Provide the (X, Y) coordinate of the cell's center where the given text is located.  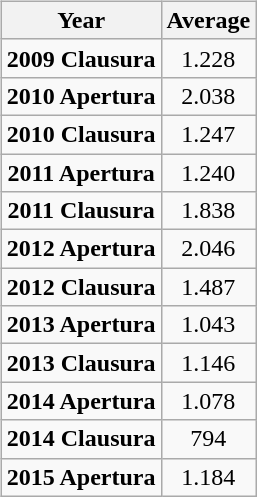
2010 Clausura (81, 134)
2.046 (208, 249)
1.487 (208, 287)
2013 Apertura (81, 325)
2011 Apertura (81, 173)
2010 Apertura (81, 96)
Average (208, 20)
1.184 (208, 477)
794 (208, 439)
1.146 (208, 363)
2012 Clausura (81, 287)
1.247 (208, 134)
2009 Clausura (81, 58)
2014 Clausura (81, 439)
2013 Clausura (81, 363)
Year (81, 20)
2014 Apertura (81, 401)
2015 Apertura (81, 477)
1.043 (208, 325)
1.838 (208, 211)
2.038 (208, 96)
1.228 (208, 58)
2012 Apertura (81, 249)
1.240 (208, 173)
1.078 (208, 401)
2011 Clausura (81, 211)
